Capture the cell that displays the provided text and extract its [X, Y] central coordinate. 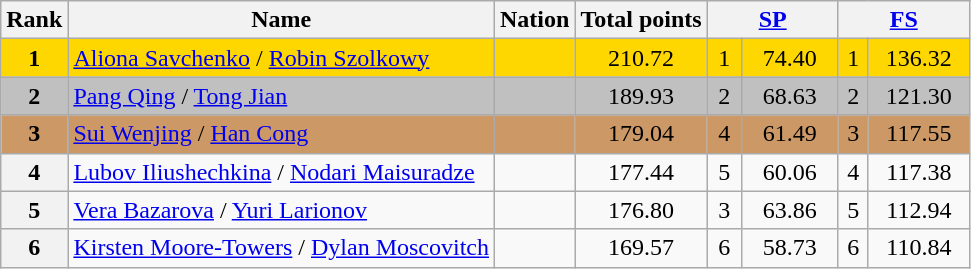
Aliona Savchenko / Robin Szolkowy [282, 58]
Vera Bazarova / Yuri Larionov [282, 210]
117.38 [918, 172]
189.93 [641, 96]
Rank [34, 20]
74.40 [790, 58]
176.80 [641, 210]
Total points [641, 20]
68.63 [790, 96]
SP [772, 20]
136.32 [918, 58]
Pang Qing / Tong Jian [282, 96]
210.72 [641, 58]
63.86 [790, 210]
FS [904, 20]
110.84 [918, 248]
Sui Wenjing / Han Cong [282, 134]
117.55 [918, 134]
58.73 [790, 248]
Nation [535, 20]
Lubov Iliushechkina / Nodari Maisuradze [282, 172]
60.06 [790, 172]
Kirsten Moore-Towers / Dylan Moscovitch [282, 248]
169.57 [641, 248]
121.30 [918, 96]
112.94 [918, 210]
Name [282, 20]
177.44 [641, 172]
61.49 [790, 134]
179.04 [641, 134]
